Return the (X, Y) coordinate for the center point of the cell that contains the specified text.  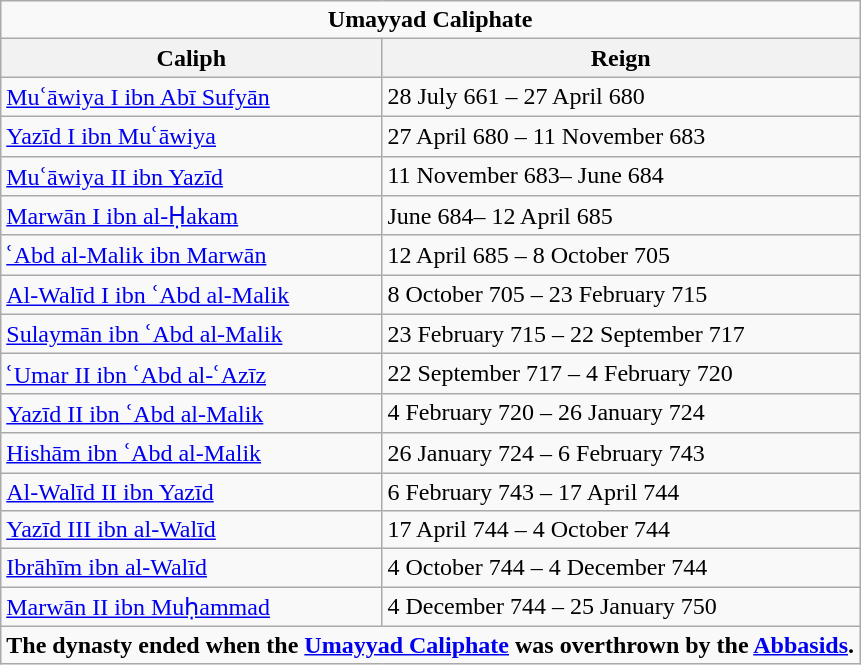
Muʿāwiya II ibn Yazīd (192, 176)
Yazīd II ibn ʿAbd al-Malik (192, 413)
Sulaymān ibn ʿAbd al-Malik (192, 334)
Yazīd III ibn al-Walīd (192, 530)
22 September 717 – 4 February 720 (621, 374)
4 February 720 – 26 January 724 (621, 413)
June 684– 12 April 685 (621, 216)
Hishām ibn ʿAbd al-Malik (192, 453)
4 December 744 – 25 January 750 (621, 607)
ʿUmar II ibn ʿAbd al-ʿAzīz (192, 374)
Reign (621, 58)
28 July 661 – 27 April 680 (621, 97)
17 April 744 – 4 October 744 (621, 530)
6 February 743 – 17 April 744 (621, 491)
Al-Walīd II ibn Yazīd (192, 491)
8 October 705 – 23 February 715 (621, 295)
4 October 744 – 4 December 744 (621, 568)
Marwān II ibn Muḥammad (192, 607)
27 April 680 – 11 November 683 (621, 136)
The dynasty ended when the Umayyad Caliphate was overthrown by the Abbasids. (430, 645)
11 November 683– June 684 (621, 176)
ʿAbd al-Malik ibn Marwān (192, 255)
Muʿāwiya I ibn Abī Sufyān (192, 97)
Al-Walīd I ibn ʿAbd al-Malik (192, 295)
12 April 685 – 8 October 705 (621, 255)
Caliph (192, 58)
Marwān I ibn al-Ḥakam (192, 216)
23 February 715 – 22 September 717 (621, 334)
Umayyad Caliphate (430, 20)
Ibrāhīm ibn al-Walīd (192, 568)
26 January 724 – 6 February 743 (621, 453)
Yazīd I ibn Muʿāwiya (192, 136)
